Output the (X, Y) coordinate of the center of the cell containing the given text.  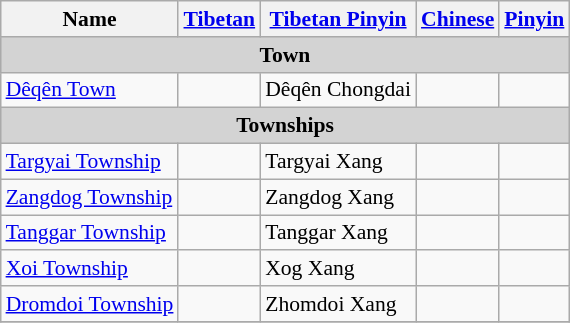
Tibetan (219, 19)
Town (286, 54)
Xog Xang (338, 268)
Zhomdoi Xang (338, 304)
Targyai Township (90, 161)
Dromdoi Township (90, 304)
Zangdog Township (90, 197)
Townships (286, 126)
Pinyin (534, 19)
Tibetan Pinyin (338, 19)
Dêqên Chongdai (338, 90)
Tanggar Xang (338, 232)
Targyai Xang (338, 161)
Zangdog Xang (338, 197)
Name (90, 19)
Chinese (458, 19)
Dêqên Town (90, 90)
Xoi Township (90, 268)
Tanggar Township (90, 232)
